Search for the cell housing the specified text and yield its [X, Y] center coordinate. 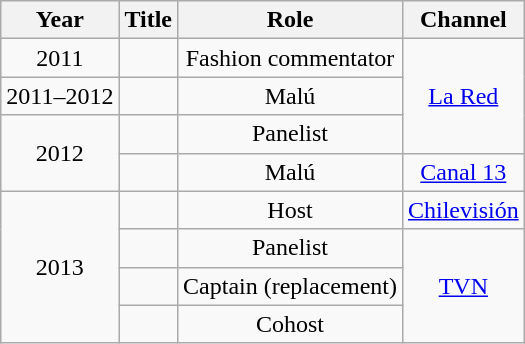
Role [290, 20]
2013 [60, 267]
Host [290, 210]
2011–2012 [60, 96]
La Red [463, 96]
Fashion commentator [290, 58]
Captain (replacement) [290, 286]
Channel [463, 20]
Canal 13 [463, 172]
Year [60, 20]
Chilevisión [463, 210]
2011 [60, 58]
TVN [463, 286]
Title [148, 20]
2012 [60, 153]
Cohost [290, 324]
